Find where the given text appears and provide that cell's center as (x, y) coordinate. 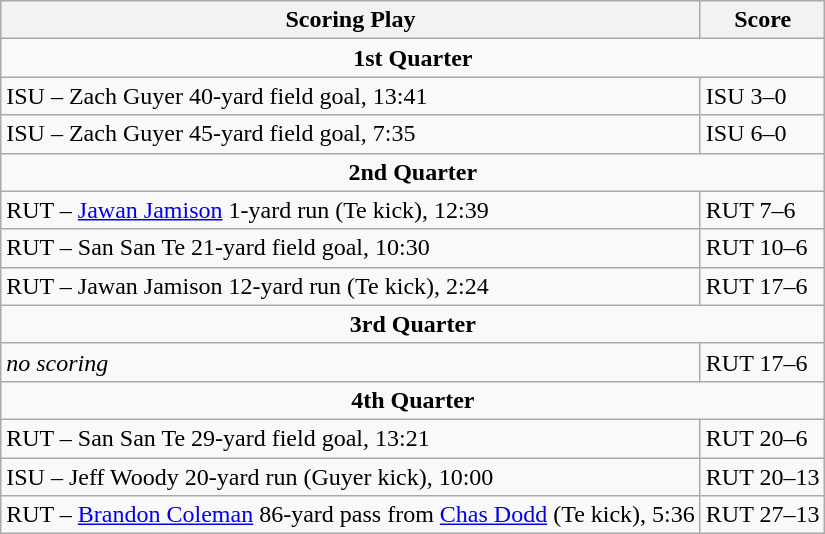
RUT – Jawan Jamison 12-yard run (Te kick), 2:24 (351, 286)
ISU – Zach Guyer 40-yard field goal, 13:41 (351, 96)
2nd Quarter (413, 172)
RUT – San San Te 29-yard field goal, 13:21 (351, 438)
RUT 20–6 (762, 438)
3rd Quarter (413, 324)
4th Quarter (413, 400)
RUT 20–13 (762, 477)
1st Quarter (413, 58)
RUT – San San Te 21-yard field goal, 10:30 (351, 248)
ISU – Zach Guyer 45-yard field goal, 7:35 (351, 134)
ISU 3–0 (762, 96)
Score (762, 20)
ISU – Jeff Woody 20-yard run (Guyer kick), 10:00 (351, 477)
no scoring (351, 362)
RUT – Jawan Jamison 1-yard run (Te kick), 12:39 (351, 210)
RUT – Brandon Coleman 86-yard pass from Chas Dodd (Te kick), 5:36 (351, 515)
RUT 7–6 (762, 210)
Scoring Play (351, 20)
ISU 6–0 (762, 134)
RUT 27–13 (762, 515)
RUT 10–6 (762, 248)
